For the text-containing cell, return its midpoint in (x, y) coordinate format. 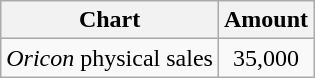
35,000 (266, 58)
Oricon physical sales (110, 58)
Chart (110, 20)
Amount (266, 20)
